Return (X, Y) of the center of cell containing provided text 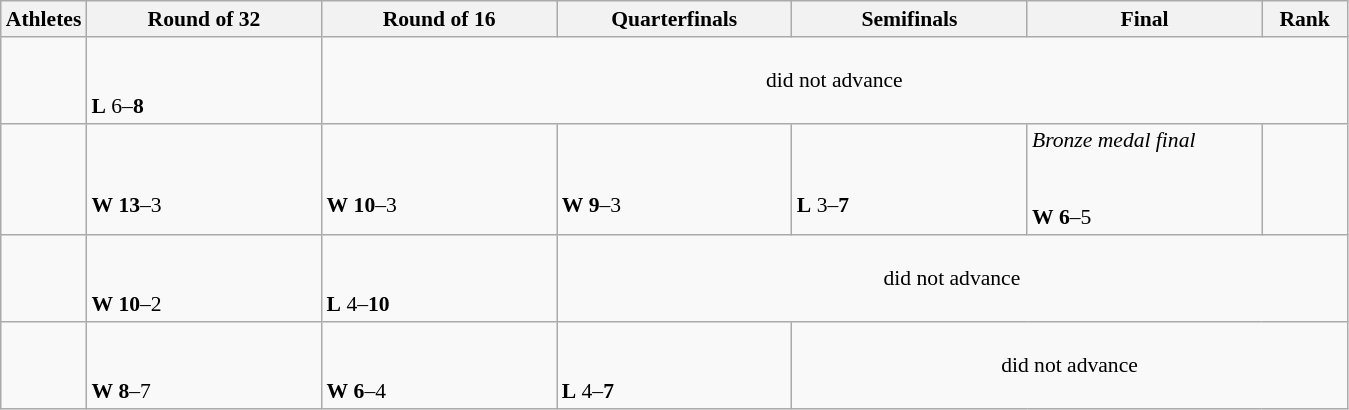
Athletes (44, 19)
Final (1144, 19)
Quarterfinals (674, 19)
W 10–2 (204, 280)
W 10–3 (440, 179)
W 6–4 (440, 366)
Round of 16 (440, 19)
W 13–3 (204, 179)
Round of 32 (204, 19)
Semifinals (910, 19)
Bronze medal finalW 6–5 (1144, 179)
L 4–7 (674, 366)
W 9–3 (674, 179)
W 8–7 (204, 366)
Rank (1304, 19)
L 4–10 (440, 280)
L 6–8 (204, 80)
L 3–7 (910, 179)
